From the cell containing the given text, extract its center point as (X, Y) coordinate. 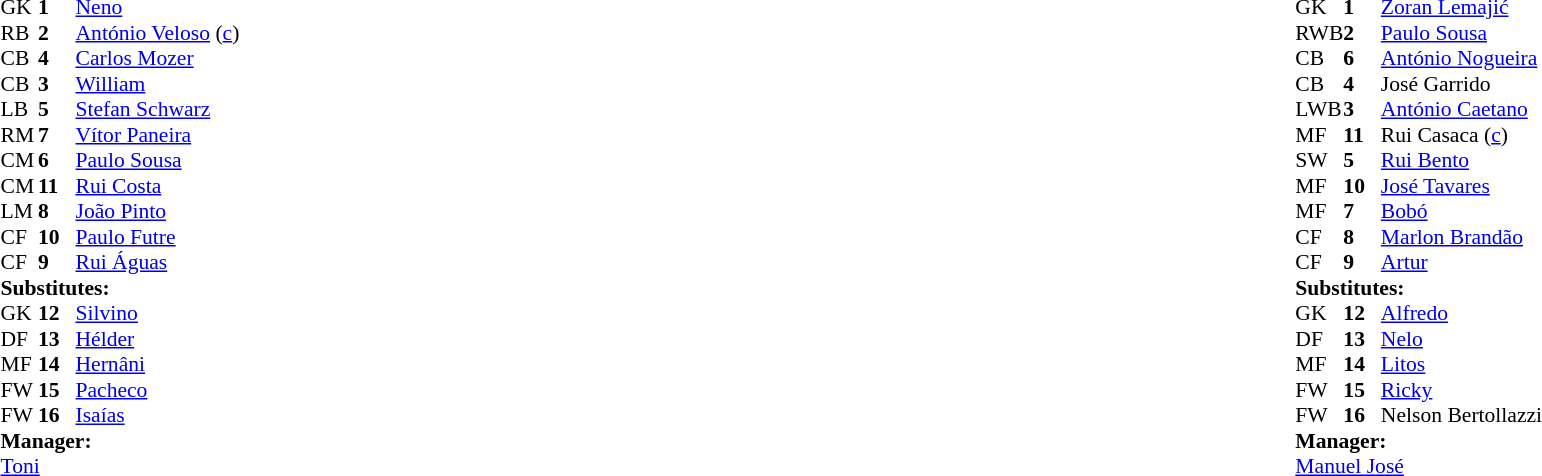
RB (19, 33)
Isaías (158, 415)
António Nogueira (1462, 59)
Marlon Brandão (1462, 237)
William (158, 84)
João Pinto (158, 211)
Hernâni (158, 365)
Paulo Futre (158, 237)
Rui Casaca (c) (1462, 135)
Ricky (1462, 390)
RWB (1319, 33)
LM (19, 211)
RM (19, 135)
SW (1319, 161)
António Caetano (1462, 109)
LB (19, 109)
Pacheco (158, 390)
Alfredo (1462, 313)
Nelson Bertollazzi (1462, 415)
Hélder (158, 339)
Artur (1462, 263)
Litos (1462, 365)
José Tavares (1462, 186)
Bobó (1462, 211)
Rui Bento (1462, 161)
Nelo (1462, 339)
Stefan Schwarz (158, 109)
José Garrido (1462, 84)
Vítor Paneira (158, 135)
LWB (1319, 109)
Carlos Mozer (158, 59)
António Veloso (c) (158, 33)
Silvino (158, 313)
Rui Águas (158, 263)
Rui Costa (158, 186)
